Provide the (X, Y) coordinate of the cell's center where the given text is located.  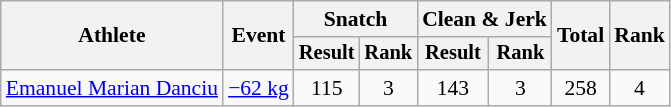
143 (453, 88)
Athlete (112, 36)
115 (327, 88)
4 (640, 88)
Event (258, 36)
Snatch (356, 19)
Emanuel Marian Danciu (112, 88)
Clean & Jerk (484, 19)
−62 kg (258, 88)
Total (580, 36)
258 (580, 88)
